Output the [x, y] coordinate of the center of the cell containing the given text.  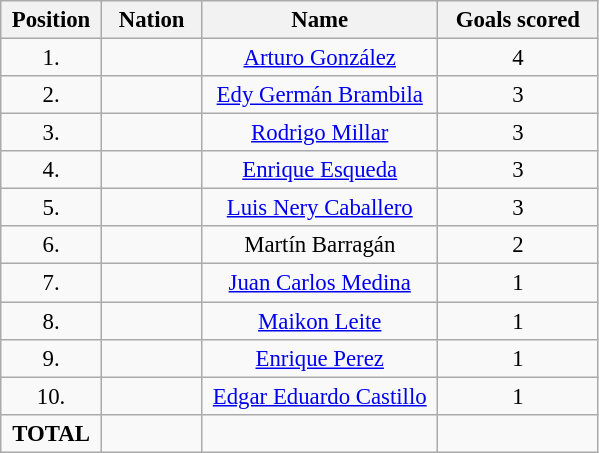
Maikon Leite [320, 321]
Rodrigo Millar [320, 133]
4. [52, 170]
Martín Barragán [320, 245]
2. [52, 95]
5. [52, 208]
Luis Nery Caballero [320, 208]
Enrique Esqueda [320, 170]
Arturo González [320, 58]
1. [52, 58]
10. [52, 396]
8. [52, 321]
Goals scored [518, 20]
3. [52, 133]
Edy Germán Brambila [320, 95]
9. [52, 358]
Position [52, 20]
Edgar Eduardo Castillo [320, 396]
Juan Carlos Medina [320, 283]
7. [52, 283]
TOTAL [52, 433]
Name [320, 20]
Nation [152, 20]
6. [52, 245]
2 [518, 245]
Enrique Perez [320, 358]
4 [518, 58]
